Return [x, y] of the center of cell containing provided text 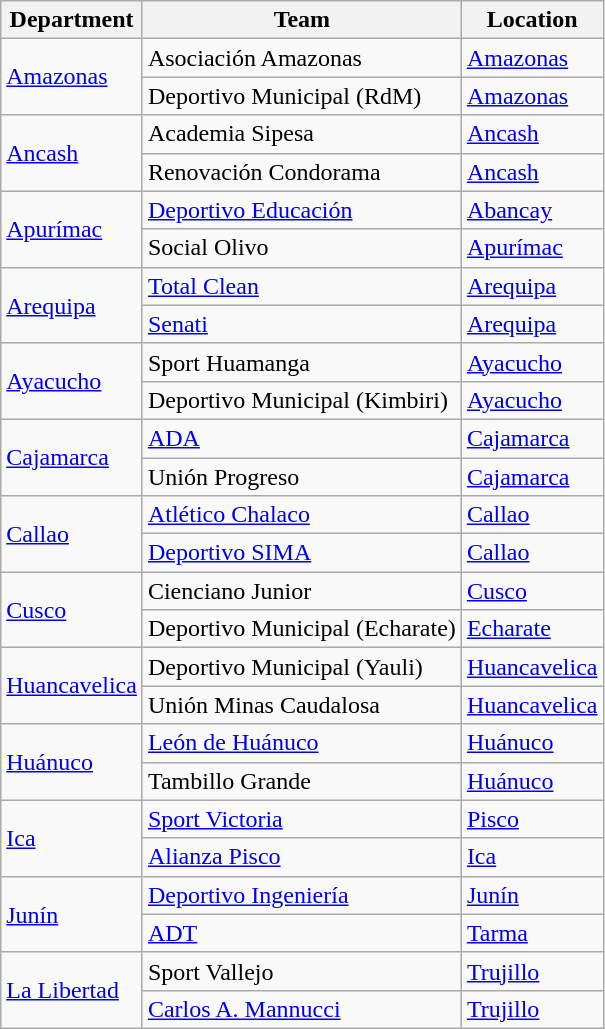
La Libertad [72, 990]
Social Olivo [302, 248]
Sport Vallejo [302, 971]
Deportivo Municipal (Kimbiri) [302, 400]
Asociación Amazonas [302, 58]
Deportivo Municipal (Yauli) [302, 667]
Echarate [532, 629]
ADA [302, 438]
Sport Victoria [302, 819]
Pisco [532, 819]
Deportivo Municipal (RdM) [302, 96]
Cienciano Junior [302, 591]
Deportivo Educación [302, 210]
Tarma [532, 933]
Department [72, 20]
León de Huánuco [302, 743]
Deportivo Municipal (Echarate) [302, 629]
Alianza Pisco [302, 857]
Renovación Condorama [302, 172]
ADT [302, 933]
Location [532, 20]
Sport Huamanga [302, 362]
Senati [302, 324]
Deportivo SIMA [302, 553]
Carlos A. Mannucci [302, 1009]
Academia Sipesa [302, 134]
Total Clean [302, 286]
Tambillo Grande [302, 781]
Deportivo Ingeniería [302, 895]
Abancay [532, 210]
Unión Minas Caudalosa [302, 705]
Unión Progreso [302, 477]
Team [302, 20]
Atlético Chalaco [302, 515]
